Identify which cell holds the provided text, then report its (x, y) central coordinate. 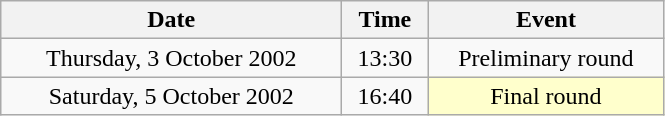
Saturday, 5 October 2002 (172, 96)
Event (546, 20)
Thursday, 3 October 2002 (172, 58)
Preliminary round (546, 58)
Final round (546, 96)
Time (385, 20)
Date (172, 20)
16:40 (385, 96)
13:30 (385, 58)
